For the text-containing cell, return its midpoint in [X, Y] coordinate format. 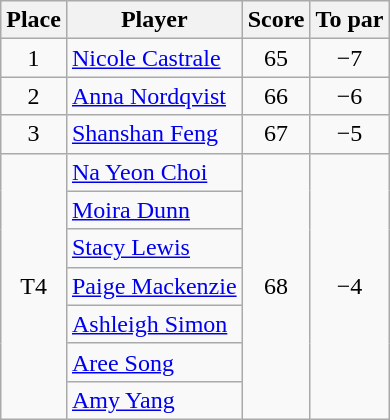
−7 [350, 58]
Paige Mackenzie [154, 286]
Stacy Lewis [154, 248]
Player [154, 20]
Amy Yang [154, 400]
Na Yeon Choi [154, 172]
Ashleigh Simon [154, 324]
Aree Song [154, 362]
To par [350, 20]
68 [276, 286]
67 [276, 134]
Score [276, 20]
T4 [34, 286]
−4 [350, 286]
−5 [350, 134]
−6 [350, 96]
Moira Dunn [154, 210]
Shanshan Feng [154, 134]
3 [34, 134]
Anna Nordqvist [154, 96]
2 [34, 96]
Place [34, 20]
1 [34, 58]
65 [276, 58]
66 [276, 96]
Nicole Castrale [154, 58]
